Determine the [X, Y] coordinate at the center of the cell enclosing the given text.  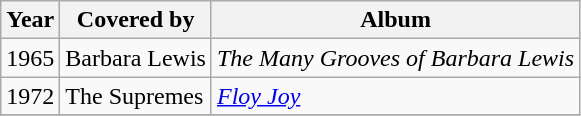
Floy Joy [395, 96]
Barbara Lewis [136, 58]
The Supremes [136, 96]
Covered by [136, 20]
Album [395, 20]
1972 [30, 96]
Year [30, 20]
1965 [30, 58]
The Many Grooves of Barbara Lewis [395, 58]
